Return the [X, Y] coordinate for the center point of the cell that contains the specified text.  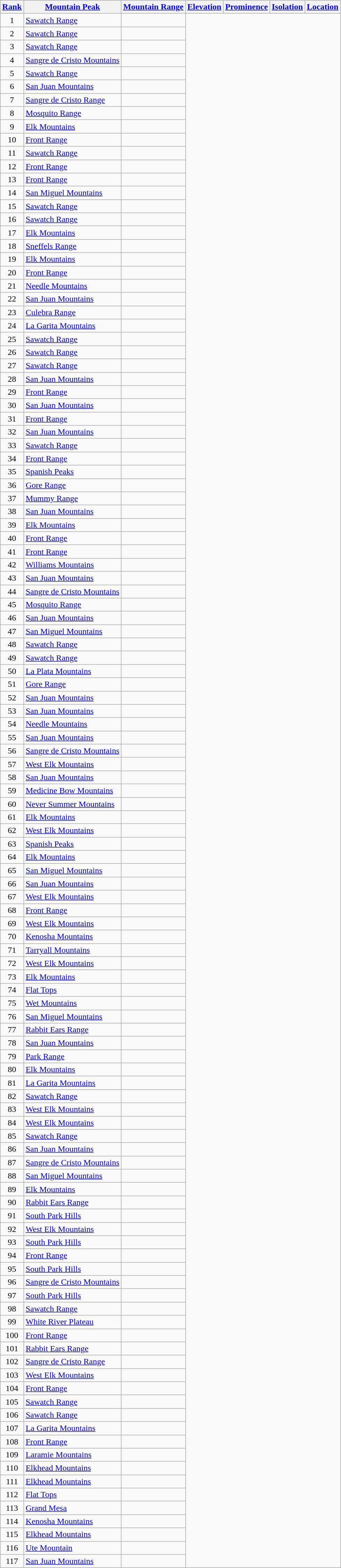
8 [12, 113]
82 [12, 1096]
62 [12, 831]
77 [12, 1030]
34 [12, 459]
51 [12, 684]
75 [12, 1003]
20 [12, 273]
50 [12, 671]
97 [12, 1295]
85 [12, 1136]
115 [12, 1534]
67 [12, 897]
40 [12, 538]
Mountain Peak [73, 7]
48 [12, 645]
78 [12, 1043]
Laramie Mountains [73, 1455]
117 [12, 1561]
49 [12, 658]
46 [12, 618]
6 [12, 87]
80 [12, 1070]
66 [12, 884]
54 [12, 724]
Park Range [73, 1056]
99 [12, 1322]
22 [12, 299]
23 [12, 312]
38 [12, 512]
Never Summer Mountains [73, 804]
109 [12, 1455]
4 [12, 60]
98 [12, 1309]
19 [12, 259]
101 [12, 1348]
61 [12, 817]
70 [12, 937]
30 [12, 406]
5 [12, 73]
102 [12, 1362]
55 [12, 737]
68 [12, 910]
56 [12, 751]
33 [12, 445]
74 [12, 990]
113 [12, 1508]
3 [12, 47]
84 [12, 1123]
La Plata Mountains [73, 671]
27 [12, 365]
79 [12, 1056]
Location [323, 7]
96 [12, 1282]
52 [12, 698]
76 [12, 1017]
Sneffels Range [73, 246]
72 [12, 963]
65 [12, 870]
Tarryall Mountains [73, 950]
71 [12, 950]
13 [12, 180]
58 [12, 777]
28 [12, 379]
Ute Mountain [73, 1548]
45 [12, 605]
89 [12, 1189]
108 [12, 1442]
47 [12, 631]
36 [12, 485]
Williams Mountains [73, 565]
White River Plateau [73, 1322]
Rank [12, 7]
94 [12, 1256]
107 [12, 1428]
7 [12, 100]
105 [12, 1402]
37 [12, 498]
Medicine Bow Mountains [73, 790]
64 [12, 857]
24 [12, 326]
63 [12, 844]
53 [12, 711]
95 [12, 1269]
112 [12, 1495]
106 [12, 1415]
12 [12, 166]
29 [12, 392]
21 [12, 286]
Prominence [246, 7]
110 [12, 1468]
17 [12, 233]
Mummy Range [73, 498]
60 [12, 804]
25 [12, 339]
100 [12, 1335]
81 [12, 1083]
41 [12, 551]
92 [12, 1229]
31 [12, 419]
83 [12, 1109]
91 [12, 1216]
26 [12, 352]
90 [12, 1202]
14 [12, 193]
16 [12, 220]
87 [12, 1162]
86 [12, 1149]
43 [12, 578]
69 [12, 923]
9 [12, 126]
57 [12, 764]
18 [12, 246]
Wet Mountains [73, 1003]
Isolation [287, 7]
15 [12, 206]
Mountain Range [154, 7]
Elevation [204, 7]
10 [12, 140]
104 [12, 1388]
39 [12, 525]
Culebra Range [73, 312]
73 [12, 976]
35 [12, 472]
116 [12, 1548]
93 [12, 1242]
88 [12, 1176]
42 [12, 565]
114 [12, 1521]
1 [12, 20]
59 [12, 790]
44 [12, 592]
11 [12, 153]
2 [12, 34]
103 [12, 1375]
32 [12, 432]
Grand Mesa [73, 1508]
111 [12, 1481]
